For the text-containing cell, return its midpoint in (x, y) coordinate format. 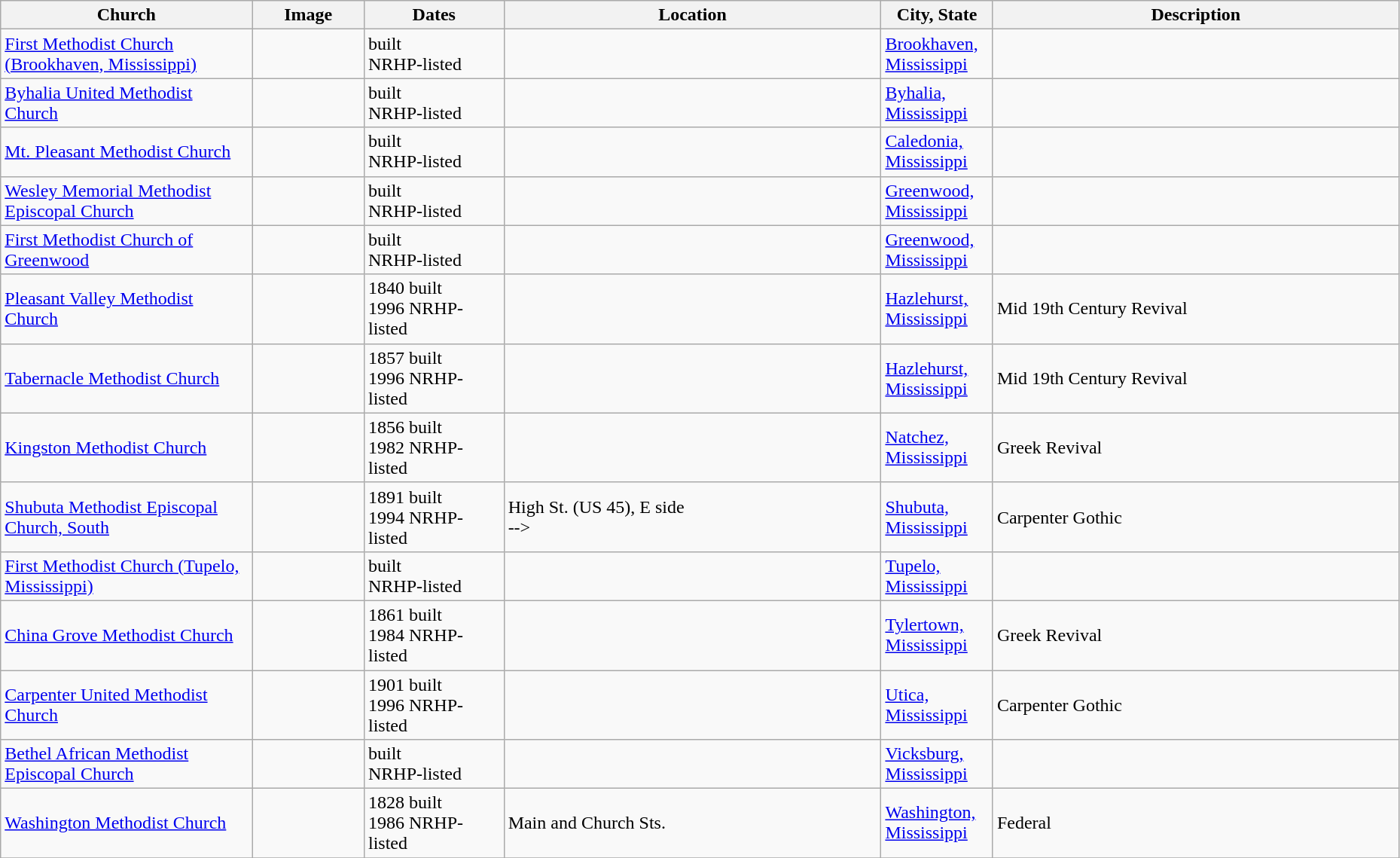
First Methodist Church of Greenwood (127, 250)
Wesley Memorial Methodist Episcopal Church (127, 200)
1840 built1996 NRHP-listed (434, 309)
First Methodist Church (Tupelo, Mississippi) (127, 576)
High St. (US 45), E side --> (693, 517)
Image (309, 15)
1901 built1996 NRHP-listed (434, 705)
Vicksburg, Mississippi (937, 764)
Carpenter United Methodist Church (127, 705)
Location (693, 15)
Byhalia, Mississippi (937, 102)
1861 built1984 NRHP-listed (434, 635)
Brookhaven, Mississippi (937, 54)
China Grove Methodist Church (127, 635)
Main and Church Sts. (693, 823)
1856 built1982 NRHP-listed (434, 447)
Tupelo, Mississippi (937, 576)
Federal (1196, 823)
Washington Methodist Church (127, 823)
Tabernacle Methodist Church (127, 378)
1891 built1994 NRHP-listed (434, 517)
Bethel African Methodist Episcopal Church (127, 764)
1828 built1986 NRHP-listed (434, 823)
Description (1196, 15)
First Methodist Church (Brookhaven, Mississippi) (127, 54)
Pleasant Valley Methodist Church (127, 309)
Dates (434, 15)
Kingston Methodist Church (127, 447)
Shubuta, Mississippi (937, 517)
Byhalia United Methodist Church (127, 102)
Caledonia, Mississippi (937, 152)
Tylertown, Mississippi (937, 635)
Shubuta Methodist Episcopal Church, South (127, 517)
City, State (937, 15)
Church (127, 15)
Natchez, Mississippi (937, 447)
1857 built1996 NRHP-listed (434, 378)
Utica, Mississippi (937, 705)
Mt. Pleasant Methodist Church (127, 152)
Washington, Mississippi (937, 823)
